Identify which cell holds the provided text, then report its [x, y] central coordinate. 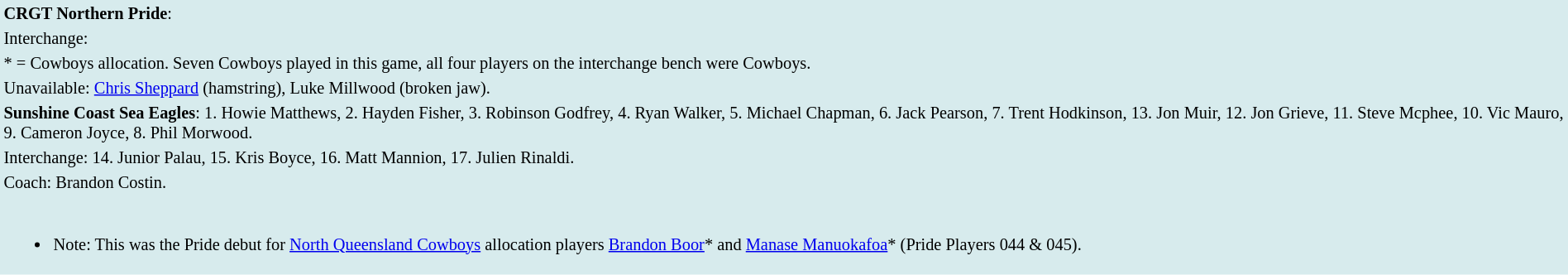
Unavailable: Chris Sheppard (hamstring), Luke Millwood (broken jaw). [784, 88]
CRGT Northern Pride: [784, 13]
Note: This was the Pride debut for North Queensland Cowboys allocation players Brandon Boor* and Manase Manuokafoa* (Pride Players 044 & 045). [784, 234]
* = Cowboys allocation. Seven Cowboys played in this game, all four players on the interchange bench were Cowboys. [784, 63]
Interchange: [784, 38]
Coach: Brandon Costin. [784, 182]
Interchange: 14. Junior Palau, 15. Kris Boyce, 16. Matt Mannion, 17. Julien Rinaldi. [784, 157]
